Output the (x, y) coordinate of the center of the cell containing the given text.  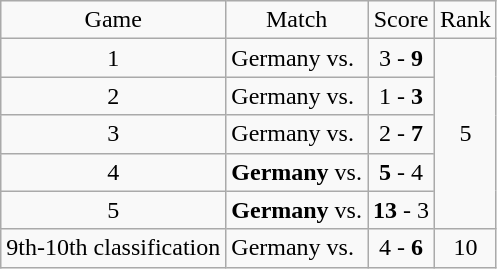
1 (114, 58)
Game (114, 20)
2 - 7 (402, 134)
2 (114, 96)
3 - 9 (402, 58)
Match (297, 20)
9th-10th classification (114, 248)
Score (402, 20)
Rank (466, 20)
3 (114, 134)
4 - 6 (402, 248)
1 - 3 (402, 96)
13 - 3 (402, 210)
10 (466, 248)
4 (114, 172)
5 - 4 (402, 172)
